For the text-containing cell, return its midpoint in (X, Y) coordinate format. 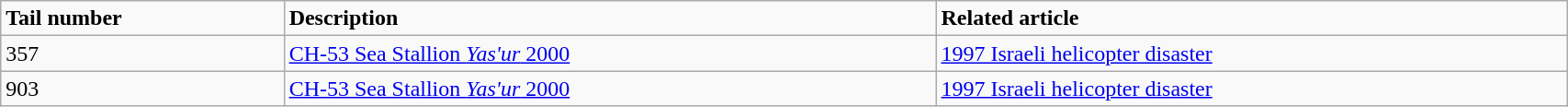
Related article (1251, 18)
903 (142, 89)
Tail number (142, 18)
Description (610, 18)
357 (142, 53)
